Find where the given text appears and provide that cell's center as [X, Y] coordinate. 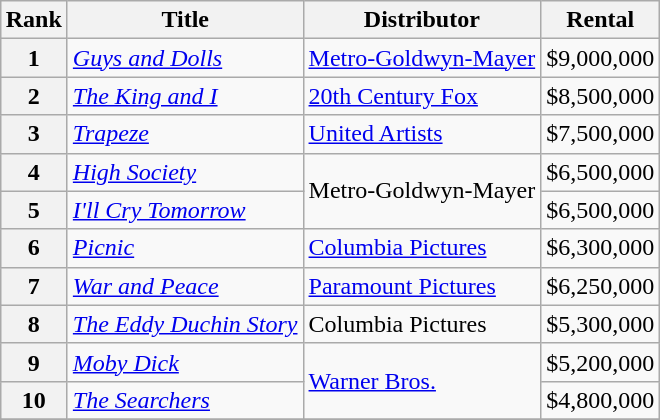
8 [34, 324]
The Searchers [185, 400]
High Society [185, 172]
1 [34, 58]
3 [34, 134]
$4,800,000 [600, 400]
$5,300,000 [600, 324]
Guys and Dolls [185, 58]
Warner Bros. [422, 381]
4 [34, 172]
$6,250,000 [600, 286]
2 [34, 96]
Picnic [185, 248]
War and Peace [185, 286]
The Eddy Duchin Story [185, 324]
Moby Dick [185, 362]
$9,000,000 [600, 58]
United Artists [422, 134]
$6,300,000 [600, 248]
Distributor [422, 20]
$7,500,000 [600, 134]
Title [185, 20]
9 [34, 362]
Rental [600, 20]
Trapeze [185, 134]
The King and I [185, 96]
6 [34, 248]
I'll Cry Tomorrow [185, 210]
10 [34, 400]
7 [34, 286]
Paramount Pictures [422, 286]
5 [34, 210]
$5,200,000 [600, 362]
20th Century Fox [422, 96]
Rank [34, 20]
$8,500,000 [600, 96]
